Find where the given text appears and provide that cell's center as [X, Y] coordinate. 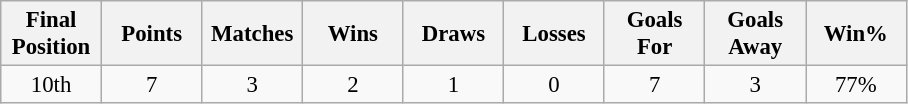
Losses [554, 34]
Matches [252, 34]
77% [856, 85]
Final Position [52, 34]
10th [52, 85]
Draws [454, 34]
Win% [856, 34]
Points [152, 34]
Goals For [654, 34]
Wins [354, 34]
1 [454, 85]
0 [554, 85]
Goals Away [756, 34]
2 [354, 85]
